Provide the (x, y) coordinate of the cell's center where the given text is located.  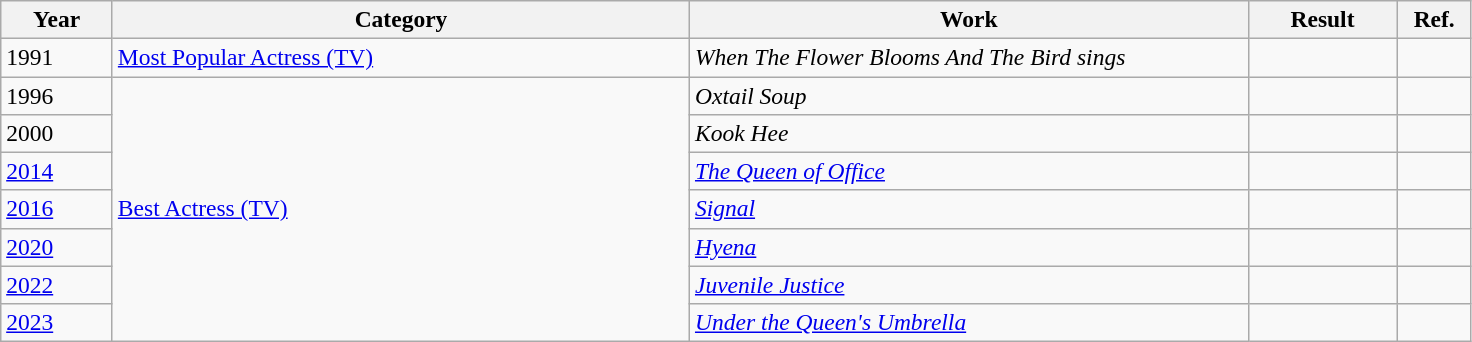
2020 (57, 247)
Under the Queen's Umbrella (969, 322)
Signal (969, 209)
Best Actress (TV) (400, 208)
The Queen of Office (969, 171)
2023 (57, 322)
Work (969, 19)
Juvenile Justice (969, 285)
1996 (57, 95)
Ref. (1434, 19)
Category (400, 19)
2016 (57, 209)
2022 (57, 285)
Result (1322, 19)
2014 (57, 171)
Hyena (969, 247)
Kook Hee (969, 133)
1991 (57, 57)
Oxtail Soup (969, 95)
Most Popular Actress (TV) (400, 57)
When The Flower Blooms And The Bird sings (969, 57)
Year (57, 19)
2000 (57, 133)
